Scan for the cell matching the given text and deliver its (X, Y) coordinate at center. 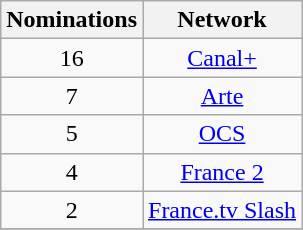
16 (72, 58)
5 (72, 134)
France 2 (222, 172)
Arte (222, 96)
2 (72, 210)
Nominations (72, 20)
4 (72, 172)
7 (72, 96)
France.tv Slash (222, 210)
Network (222, 20)
OCS (222, 134)
Canal+ (222, 58)
